Determine the (X, Y) coordinate at the center of the cell enclosing the given text.  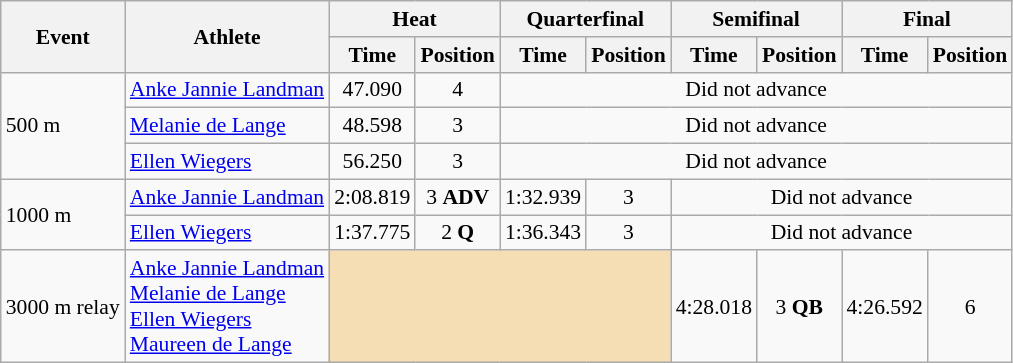
Melanie de Lange (227, 126)
4:28.018 (714, 307)
47.090 (372, 90)
3 ADV (457, 197)
Athlete (227, 36)
Event (63, 36)
2:08.819 (372, 197)
1:32.939 (543, 197)
Semifinal (756, 19)
Heat (414, 19)
6 (970, 307)
48.598 (372, 126)
3000 m relay (63, 307)
500 m (63, 126)
2 Q (457, 233)
1:37.775 (372, 233)
1000 m (63, 214)
4:26.592 (885, 307)
Anke Jannie LandmanMelanie de LangeEllen WiegersMaureen de Lange (227, 307)
1:36.343 (543, 233)
56.250 (372, 162)
Final (928, 19)
3 QB (799, 307)
4 (457, 90)
Quarterfinal (586, 19)
